Find where the given text appears and provide that cell's center as (x, y) coordinate. 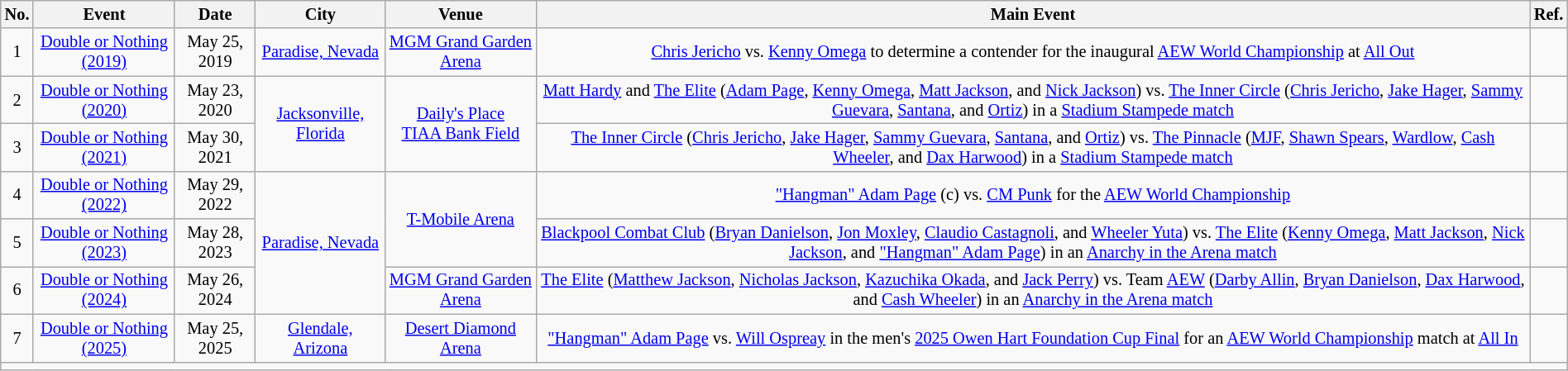
City (321, 14)
"Hangman" Adam Page (c) vs. CM Punk for the AEW World Championship (1033, 195)
Ref. (1548, 14)
Double or Nothing (2020) (104, 100)
May 26, 2024 (215, 290)
Daily's PlaceTIAA Bank Field (461, 124)
Date (215, 14)
T-Mobile Arena (461, 218)
Desert Diamond Arena (461, 338)
"Hangman" Adam Page vs. Will Ospreay in the men's 2025 Owen Hart Foundation Cup Final for an AEW World Championship match at All In (1033, 338)
4 (17, 195)
Double or Nothing (2019) (104, 52)
May 30, 2021 (215, 147)
6 (17, 290)
May 25, 2019 (215, 52)
May 23, 2020 (215, 100)
7 (17, 338)
No. (17, 14)
May 28, 2023 (215, 243)
Chris Jericho vs. Kenny Omega to determine a contender for the inaugural AEW World Championship at All Out (1033, 52)
Main Event (1033, 14)
May 29, 2022 (215, 195)
Event (104, 14)
Double or Nothing (2024) (104, 290)
May 25, 2025 (215, 338)
Venue (461, 14)
3 (17, 147)
1 (17, 52)
Double or Nothing (2025) (104, 338)
Double or Nothing (2023) (104, 243)
5 (17, 243)
Double or Nothing (2021) (104, 147)
2 (17, 100)
Double or Nothing (2022) (104, 195)
Glendale, Arizona (321, 338)
Jacksonville, Florida (321, 124)
